From the cell containing the given text, extract its center point as [x, y] coordinate. 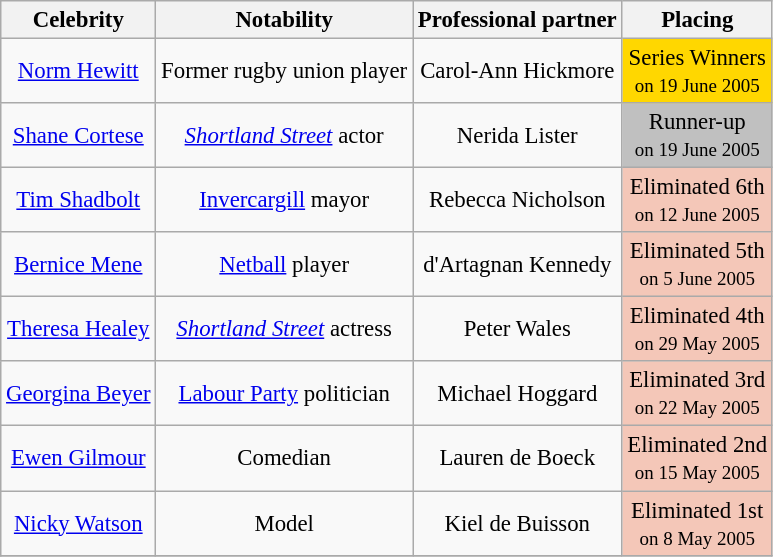
Rebecca Nicholson [517, 200]
Eliminated 1ston 8 May 2005 [697, 524]
Runner-upon 19 June 2005 [697, 136]
Model [284, 524]
Celebrity [78, 20]
Lauren de Boeck [517, 458]
Kiel de Buisson [517, 524]
Shortland Street actress [284, 330]
Shane Cortese [78, 136]
Notability [284, 20]
Eliminated 5thon 5 June 2005 [697, 264]
Eliminated 4thon 29 May 2005 [697, 330]
Carol-Ann Hickmore [517, 72]
Tim Shadbolt [78, 200]
Former rugby union player [284, 72]
Georgina Beyer [78, 394]
Theresa Healey [78, 330]
Netball player [284, 264]
Michael Hoggard [517, 394]
Shortland Street actor [284, 136]
Norm Hewitt [78, 72]
Peter Wales [517, 330]
Labour Party politician [284, 394]
Comedian [284, 458]
Eliminated 3rdon 22 May 2005 [697, 394]
Placing [697, 20]
Professional partner [517, 20]
Eliminated 6thon 12 June 2005 [697, 200]
Series Winnerson 19 June 2005 [697, 72]
Invercargill mayor [284, 200]
Ewen Gilmour [78, 458]
Bernice Mene [78, 264]
Nerida Lister [517, 136]
d'Artagnan Kennedy [517, 264]
Nicky Watson [78, 524]
Eliminated 2ndon 15 May 2005 [697, 458]
